Return the (X, Y) coordinate for the center point of the cell that contains the specified text.  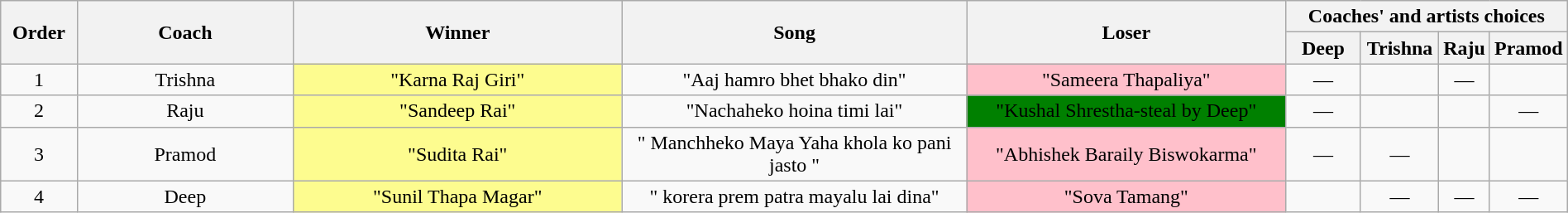
2 (39, 111)
4 (39, 196)
"Sameera Thapaliya" (1126, 80)
Song (794, 32)
Coach (185, 32)
1 (39, 80)
"Kushal Shrestha-steal by Deep" (1126, 111)
Coaches' and artists choices (1426, 17)
"Abhishek Baraily Biswokarma" (1126, 154)
Winner (458, 32)
"Sova Tamang" (1126, 196)
" korera prem patra mayalu lai dina" (794, 196)
"Sudita Rai" (458, 154)
Loser (1126, 32)
"Nachaheko hoina timi lai" (794, 111)
"Aaj hamro bhet bhako din" (794, 80)
" Manchheko Maya Yaha khola ko pani jasto " (794, 154)
"Sandeep Rai" (458, 111)
3 (39, 154)
"Karna Raj Giri" (458, 80)
"Sunil Thapa Magar" (458, 196)
Order (39, 32)
